Locate the cell with the specified text and output its (X, Y) center coordinate. 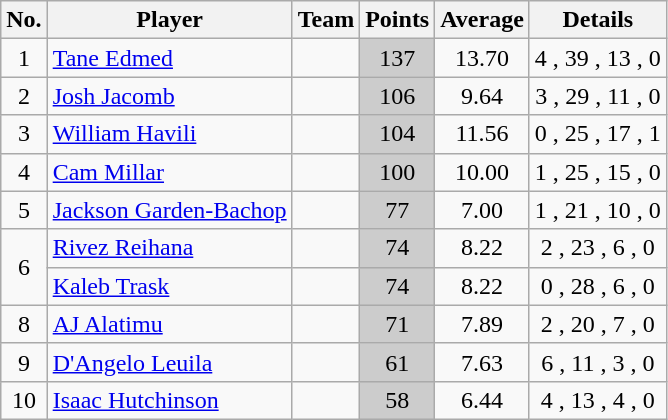
4 , 13 , 4 , 0 (598, 400)
13.70 (482, 58)
Kaleb Trask (170, 286)
Tane Edmed (170, 58)
9 (24, 362)
77 (398, 210)
Cam Millar (170, 172)
AJ Alatimu (170, 324)
0 , 25 , 17 , 1 (598, 134)
137 (398, 58)
Isaac Hutchinson (170, 400)
10 (24, 400)
Player (170, 20)
Average (482, 20)
10.00 (482, 172)
3 , 29 , 11 , 0 (598, 96)
106 (398, 96)
5 (24, 210)
Team (326, 20)
6 (24, 267)
2 , 20 , 7 , 0 (598, 324)
Jackson Garden-Bachop (170, 210)
1 , 25 , 15 , 0 (598, 172)
7.89 (482, 324)
4 , 39 , 13 , 0 (598, 58)
6.44 (482, 400)
William Havili (170, 134)
4 (24, 172)
58 (398, 400)
7.00 (482, 210)
61 (398, 362)
6 , 11 , 3 , 0 (598, 362)
1 (24, 58)
3 (24, 134)
Rivez Reihana (170, 248)
9.64 (482, 96)
0 , 28 , 6 , 0 (598, 286)
No. (24, 20)
Points (398, 20)
Details (598, 20)
Josh Jacomb (170, 96)
8 (24, 324)
2 , 23 , 6 , 0 (598, 248)
71 (398, 324)
100 (398, 172)
D'Angelo Leuila (170, 362)
104 (398, 134)
11.56 (482, 134)
2 (24, 96)
7.63 (482, 362)
1 , 21 , 10 , 0 (598, 210)
